Determine the [X, Y] coordinate at the center of the cell enclosing the given text.  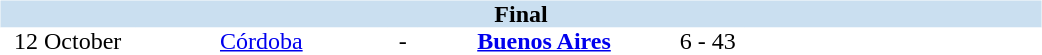
Buenos Aires [544, 42]
12 October [67, 42]
- [403, 42]
Final [520, 14]
Córdoba [262, 42]
6 - 43 [707, 42]
